Output the (X, Y) coordinate of the center of the cell containing the given text.  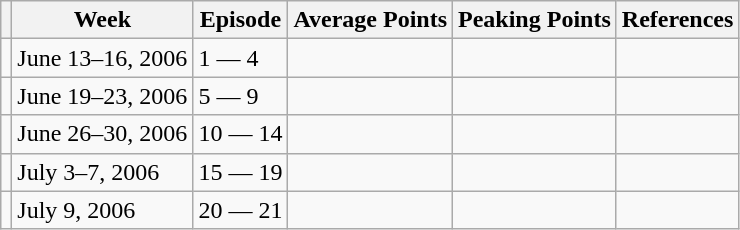
July 9, 2006 (102, 210)
July 3–7, 2006 (102, 172)
10 — 14 (240, 134)
Week (102, 20)
Episode (240, 20)
References (678, 20)
20 — 21 (240, 210)
June 13–16, 2006 (102, 58)
Average Points (370, 20)
June 19–23, 2006 (102, 96)
Peaking Points (535, 20)
15 — 19 (240, 172)
1 — 4 (240, 58)
June 26–30, 2006 (102, 134)
5 — 9 (240, 96)
